Extract the (X, Y) coordinate from the center of the cell holding the provided text.  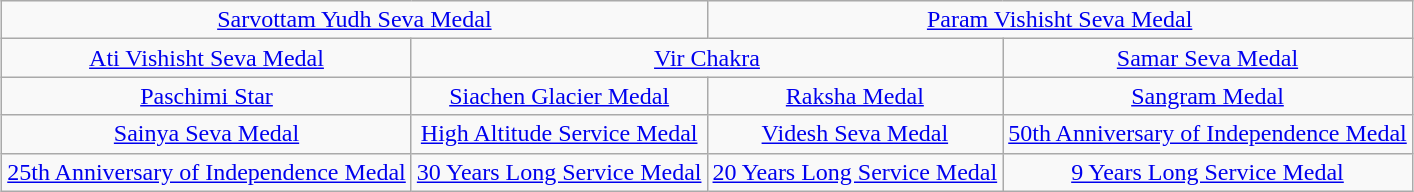
Sainya Seva Medal (207, 134)
25th Anniversary of Independence Medal (207, 172)
Raksha Medal (855, 96)
30 Years Long Service Medal (559, 172)
Videsh Seva Medal (855, 134)
Sangram Medal (1208, 96)
Samar Seva Medal (1208, 58)
Ati Vishisht Seva Medal (207, 58)
50th Anniversary of Independence Medal (1208, 134)
Param Vishisht Seva Medal (1060, 20)
Sarvottam Yudh Seva Medal (354, 20)
Paschimi Star (207, 96)
High Altitude Service Medal (559, 134)
Vir Chakra (706, 58)
20 Years Long Service Medal (855, 172)
9 Years Long Service Medal (1208, 172)
Siachen Glacier Medal (559, 96)
